Locate the cell with the specified text and output its [x, y] center coordinate. 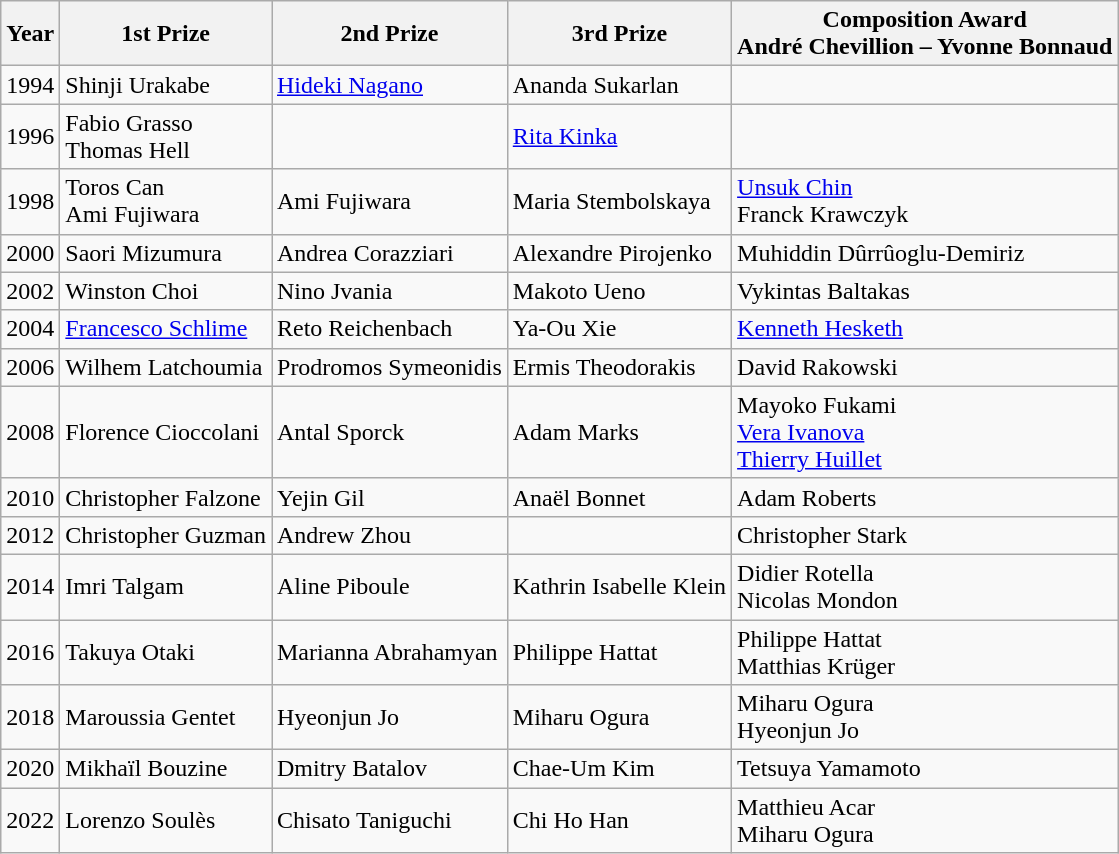
2022 [30, 820]
Kenneth Hesketh [925, 329]
2nd Prize [390, 34]
Philippe Hattat Matthias Krüger [925, 652]
Christopher Stark [925, 535]
Toros Can Ami Fujiwara [166, 202]
Imri Talgam [166, 586]
Year [30, 34]
Lorenzo Soulès [166, 820]
1st Prize [166, 34]
Andrew Zhou [390, 535]
Christopher Guzman [166, 535]
David Rakowski [925, 367]
Miharu Ogura [619, 718]
2012 [30, 535]
Adam Roberts [925, 497]
Takuya Otaki [166, 652]
2016 [30, 652]
Hyeonjun Jo [390, 718]
Didier Rotella Nicolas Mondon [925, 586]
Mikhaïl Bouzine [166, 769]
Chae-Um Kim [619, 769]
Anaël Bonnet [619, 497]
Maroussia Gentet [166, 718]
1998 [30, 202]
Dmitry Batalov [390, 769]
Yejin Gil [390, 497]
Philippe Hattat [619, 652]
Ya-Ou Xie [619, 329]
Antal Sporck [390, 432]
Muhiddin Dûrrûoglu-Demiriz [925, 253]
2000 [30, 253]
2018 [30, 718]
Saori Mizumura [166, 253]
Shinji Urakabe [166, 85]
Unsuk Chin Franck Krawczyk [925, 202]
Maria Stembolskaya [619, 202]
2020 [30, 769]
3rd Prize [619, 34]
Andrea Corazziari [390, 253]
Chi Ho Han [619, 820]
Vykintas Baltakas [925, 291]
Marianna Abrahamyan [390, 652]
Kathrin Isabelle Klein [619, 586]
2008 [30, 432]
Winston Choi [166, 291]
Wilhem Latchoumia [166, 367]
Nino Jvania [390, 291]
1994 [30, 85]
2014 [30, 586]
Florence Cioccolani [166, 432]
Rita Kinka [619, 136]
Miharu Ogura Hyeonjun Jo [925, 718]
Ami Fujiwara [390, 202]
2006 [30, 367]
Hideki Nagano [390, 85]
Ermis Theodorakis [619, 367]
Francesco Schlime [166, 329]
Reto Reichenbach [390, 329]
Fabio Grasso Thomas Hell [166, 136]
2004 [30, 329]
Makoto Ueno [619, 291]
2010 [30, 497]
Aline Piboule [390, 586]
1996 [30, 136]
Tetsuya Yamamoto [925, 769]
Mayoko Fukami Vera Ivanova Thierry Huillet [925, 432]
Composition AwardAndré Chevillion – Yvonne Bonnaud [925, 34]
Matthieu Acar Miharu Ogura [925, 820]
Chisato Taniguchi [390, 820]
Ananda Sukarlan [619, 85]
Alexandre Pirojenko [619, 253]
Prodromos Symeonidis [390, 367]
Adam Marks [619, 432]
Christopher Falzone [166, 497]
2002 [30, 291]
